Output the [x, y] coordinate of the center of the cell containing the given text.  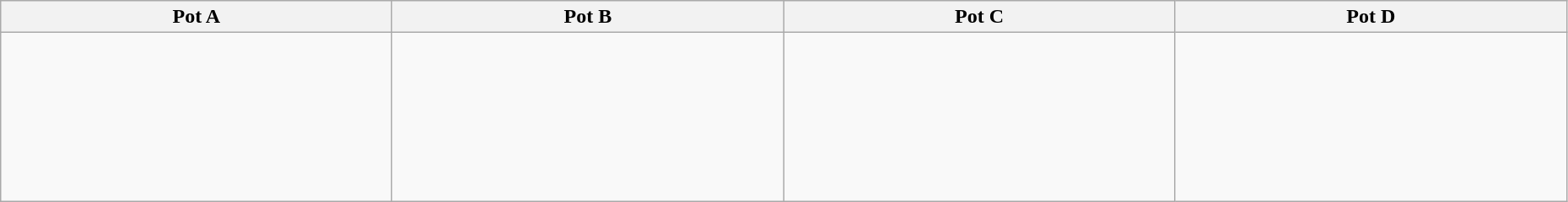
Pot D [1371, 17]
Pot B [588, 17]
Pot C [979, 17]
Pot A [197, 17]
